Pinpoint the cell where the given text exists, returning its (x, y) midpoint coordinate. 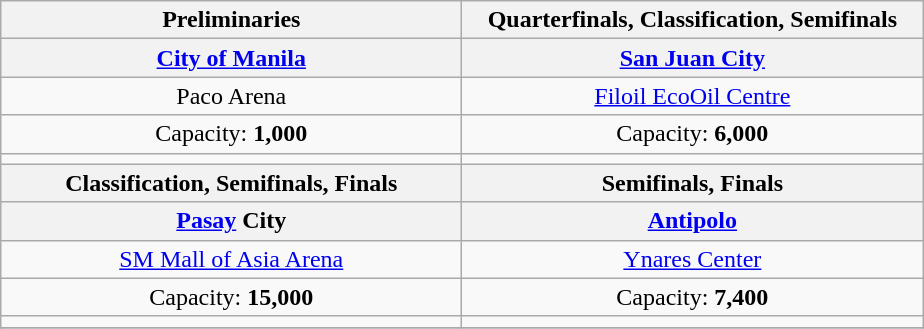
City of Manila (232, 58)
Antipolo (692, 221)
Capacity: 6,000 (692, 134)
SM Mall of Asia Arena (232, 259)
Capacity: 15,000 (232, 297)
Classification, Semifinals, Finals (232, 183)
Quarterfinals, Classification, Semifinals (692, 20)
Ynares Center (692, 259)
Semifinals, Finals (692, 183)
Paco Arena (232, 96)
Capacity: 1,000 (232, 134)
Filoil EcoOil Centre (692, 96)
Preliminaries (232, 20)
San Juan City (692, 58)
Pasay City (232, 221)
Capacity: 7,400 (692, 297)
